Identify which cell holds the provided text, then report its [X, Y] central coordinate. 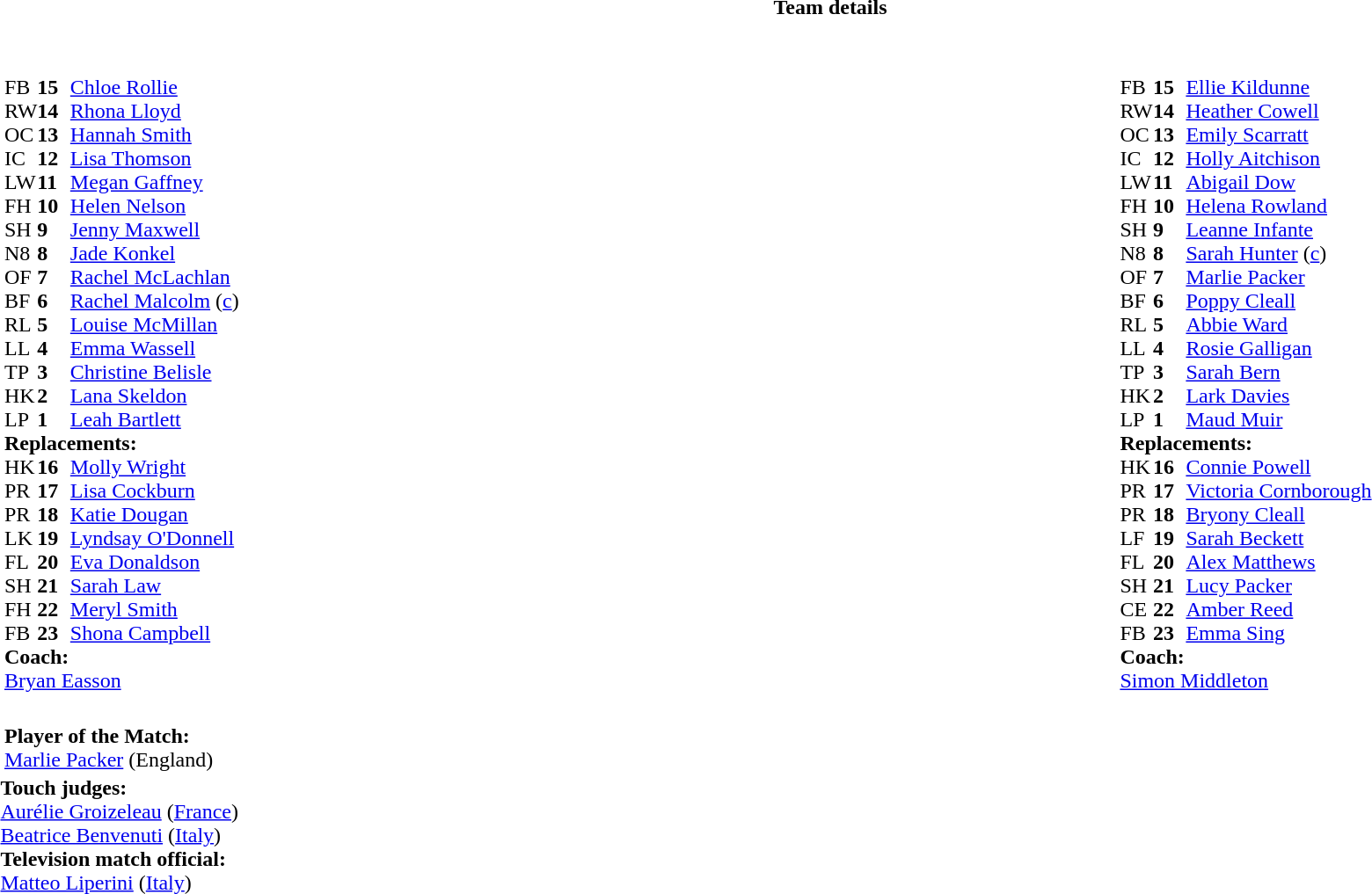
Sarah Beckett [1279, 538]
Megan Gaffney [155, 183]
Heather Cowell [1279, 111]
Lyndsay O'Donnell [155, 538]
Emma Wassell [155, 348]
Amber Reed [1279, 610]
Maud Muir [1279, 420]
Holly Aitchison [1279, 158]
Lisa Cockburn [155, 491]
Poppy Cleall [1279, 301]
Emily Scarratt [1279, 135]
Victoria Cornborough [1279, 491]
Lark Davies [1279, 396]
Rhona Lloyd [155, 111]
Helena Rowland [1279, 206]
Leah Bartlett [155, 420]
Sarah Law [155, 585]
Abbie Ward [1279, 325]
Christine Belisle [155, 373]
Lana Skeldon [155, 396]
Sarah Hunter (c) [1279, 253]
Katie Dougan [155, 515]
Leanne Infante [1279, 230]
Sarah Bern [1279, 373]
Shona Campbell [155, 633]
Simon Middleton [1245, 680]
Ellie Kildunne [1279, 88]
Jenny Maxwell [155, 230]
Jade Konkel [155, 253]
Lisa Thomson [155, 158]
Louise McMillan [155, 325]
Bryan Easson [121, 680]
Rachel Malcolm (c) [155, 301]
Chloe Rollie [155, 88]
Helen Nelson [155, 206]
Eva Donaldson [155, 563]
CE [1136, 610]
Alex Matthews [1279, 563]
Bryony Cleall [1279, 515]
Meryl Smith [155, 610]
Marlie Packer [1279, 278]
Lucy Packer [1279, 585]
Hannah Smith [155, 135]
Connie Powell [1279, 468]
LK [21, 538]
Abigail Dow [1279, 183]
Rachel McLachlan [155, 278]
Rosie Galligan [1279, 348]
Emma Sing [1279, 633]
Molly Wright [155, 468]
LF [1136, 538]
